Output the (x, y) coordinate of the center of the cell containing the given text.  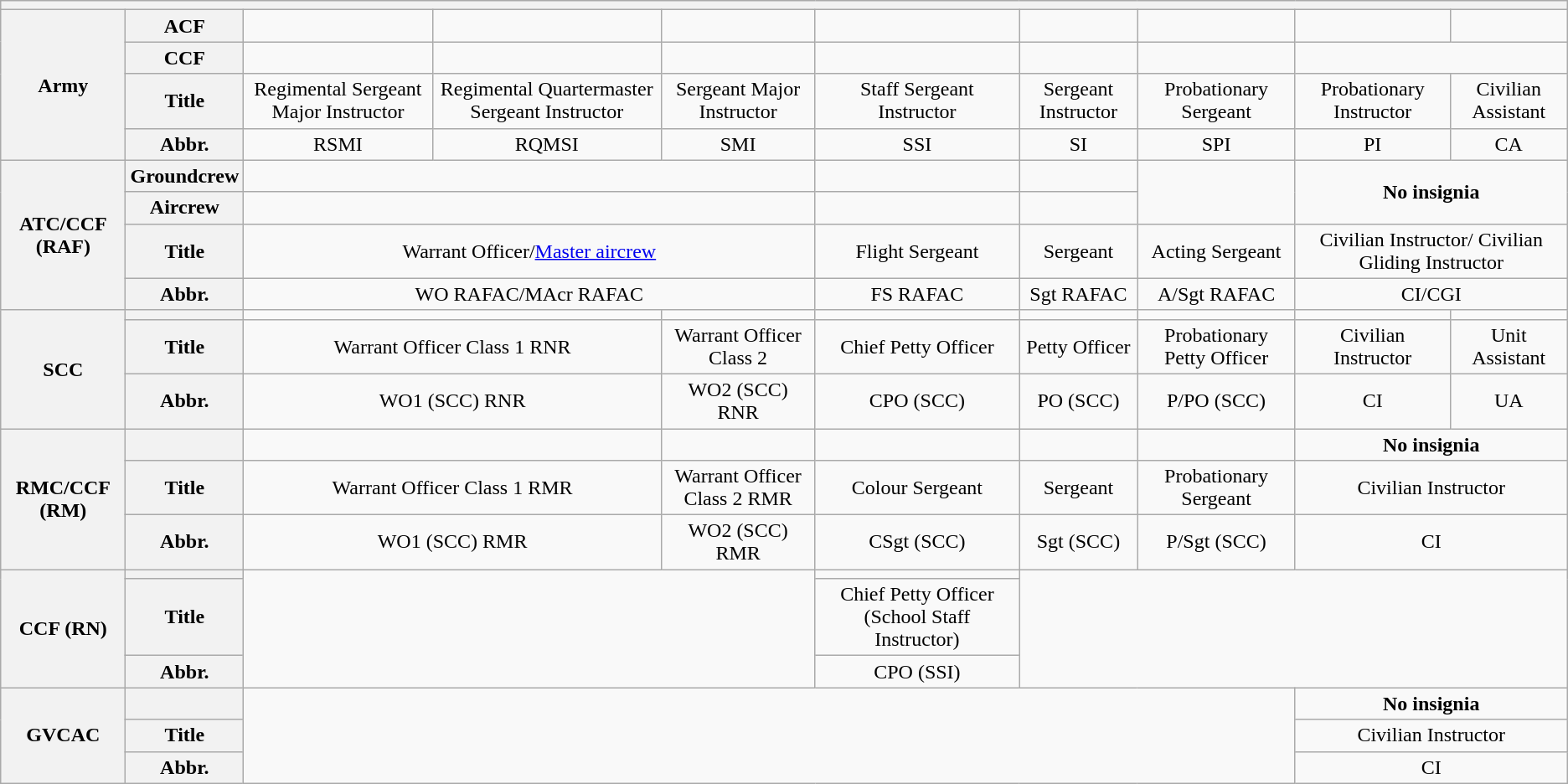
Probationary Petty Officer (1216, 347)
WO2 (SCC) RMR (737, 543)
Colour Sergeant (917, 487)
SPI (1216, 144)
Warrant Officer Class 2 (737, 347)
Flight Sergeant (917, 251)
Acting Sergeant (1216, 251)
Warrant Officer Class 1 RNR (452, 347)
P/Sgt (SCC) (1216, 543)
P/PO (SCC) (1216, 400)
SI (1079, 144)
CI/CGI (1431, 294)
CCF (184, 58)
SSI (917, 144)
ACF (184, 26)
Petty Officer (1079, 347)
WO2 (SCC) RNR (737, 400)
WO1 (SCC) RMR (452, 543)
RSMI (338, 144)
Sergeant Instructor (1079, 101)
RMC/CCF (RM) (64, 499)
WO RAFAC/MAcr RAFAC (529, 294)
FS RAFAC (917, 294)
Warrant Officer Class 2 RMR (737, 487)
CSgt (SCC) (917, 543)
Civilian Assistant (1509, 101)
Sgt (SCC) (1079, 543)
CA (1509, 144)
RQMSI (546, 144)
WO1 (SCC) RNR (452, 400)
UA (1509, 400)
Groundcrew (184, 176)
PO (SCC) (1079, 400)
Sergeant Major Instructor (737, 101)
Warrant Officer/Master aircrew (529, 251)
CPO (SSI) (917, 672)
GVCAC (64, 735)
Probationary Instructor (1372, 101)
CPO (SCC) (917, 400)
Army (64, 85)
Chief Petty Officer (School Staff Instructor) (917, 617)
Regimental Quartermaster Sergeant Instructor (546, 101)
Regimental Sergeant Major Instructor (338, 101)
PI (1372, 144)
Sgt RAFAC (1079, 294)
SCC (64, 369)
Warrant Officer Class 1 RMR (452, 487)
SMI (737, 144)
Aircrew (184, 208)
ATC/CCF (RAF) (64, 235)
Chief Petty Officer (917, 347)
CCF (RN) (64, 628)
Unit Assistant (1509, 347)
Staff Sergeant Instructor (917, 101)
A/Sgt RAFAC (1216, 294)
Civilian Instructor/ Civilian Gliding Instructor (1431, 251)
